From the cell containing the given text, extract its center point as (x, y) coordinate. 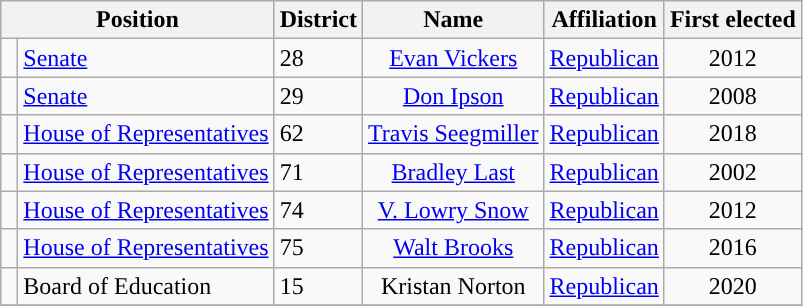
Evan Vickers (454, 58)
Board of Education (146, 286)
2016 (732, 248)
2008 (732, 96)
15 (318, 286)
Name (454, 20)
62 (318, 134)
Kristan Norton (454, 286)
2002 (732, 172)
2020 (732, 286)
28 (318, 58)
Travis Seegmiller (454, 134)
Position (138, 20)
Bradley Last (454, 172)
Don Ipson (454, 96)
District (318, 20)
29 (318, 96)
74 (318, 210)
2018 (732, 134)
First elected (732, 20)
71 (318, 172)
Walt Brooks (454, 248)
V. Lowry Snow (454, 210)
75 (318, 248)
Affiliation (604, 20)
